Output the (X, Y) coordinate of the center of the cell containing the given text.  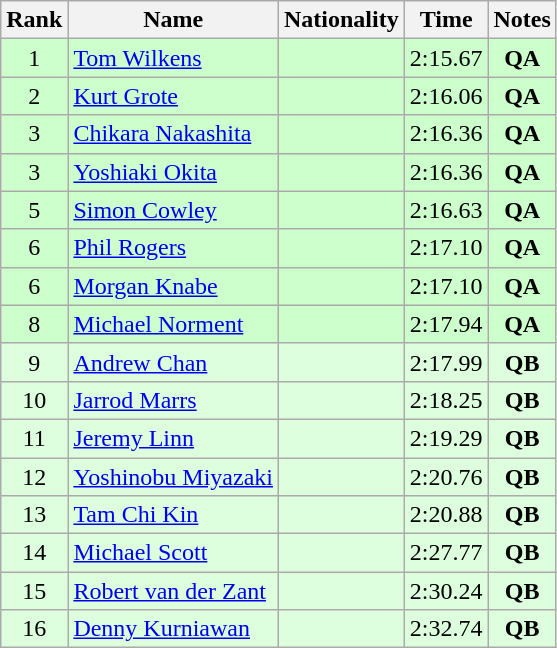
Yoshiaki Okita (174, 172)
Yoshinobu Miyazaki (174, 477)
14 (34, 553)
1 (34, 58)
9 (34, 362)
Rank (34, 20)
Chikara Nakashita (174, 134)
15 (34, 591)
Time (446, 20)
Michael Scott (174, 553)
Nationality (341, 20)
2:27.77 (446, 553)
Phil Rogers (174, 248)
Simon Cowley (174, 210)
16 (34, 629)
2:20.88 (446, 515)
Jarrod Marrs (174, 400)
Tam Chi Kin (174, 515)
5 (34, 210)
Notes (522, 20)
13 (34, 515)
11 (34, 438)
2:16.06 (446, 96)
Robert van der Zant (174, 591)
12 (34, 477)
2:30.24 (446, 591)
2:18.25 (446, 400)
2:17.99 (446, 362)
2:20.76 (446, 477)
Andrew Chan (174, 362)
Michael Norment (174, 324)
2:16.63 (446, 210)
Kurt Grote (174, 96)
8 (34, 324)
Jeremy Linn (174, 438)
2:19.29 (446, 438)
Denny Kurniawan (174, 629)
Tom Wilkens (174, 58)
Morgan Knabe (174, 286)
2:32.74 (446, 629)
2 (34, 96)
10 (34, 400)
Name (174, 20)
2:17.94 (446, 324)
2:15.67 (446, 58)
